Return [X, Y] of the center of cell containing provided text 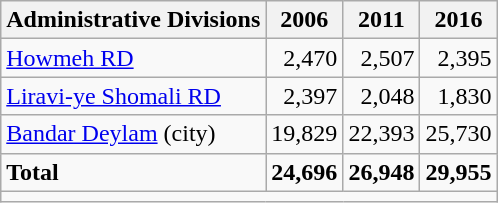
25,730 [458, 134]
2,507 [382, 58]
2006 [304, 20]
2016 [458, 20]
Howmeh RD [134, 58]
2011 [382, 20]
1,830 [458, 96]
2,397 [304, 96]
2,395 [458, 58]
Bandar Deylam (city) [134, 134]
2,048 [382, 96]
22,393 [382, 134]
2,470 [304, 58]
Administrative Divisions [134, 20]
26,948 [382, 172]
Total [134, 172]
29,955 [458, 172]
Liravi-ye Shomali RD [134, 96]
24,696 [304, 172]
19,829 [304, 134]
